Extract the [x, y] coordinate from the center of the cell holding the provided text.  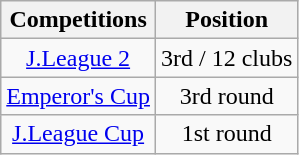
3rd round [226, 96]
1st round [226, 134]
J.League 2 [78, 58]
Position [226, 20]
Competitions [78, 20]
J.League Cup [78, 134]
Emperor's Cup [78, 96]
3rd / 12 clubs [226, 58]
